Scan for the cell matching the given text and deliver its [x, y] coordinate at center. 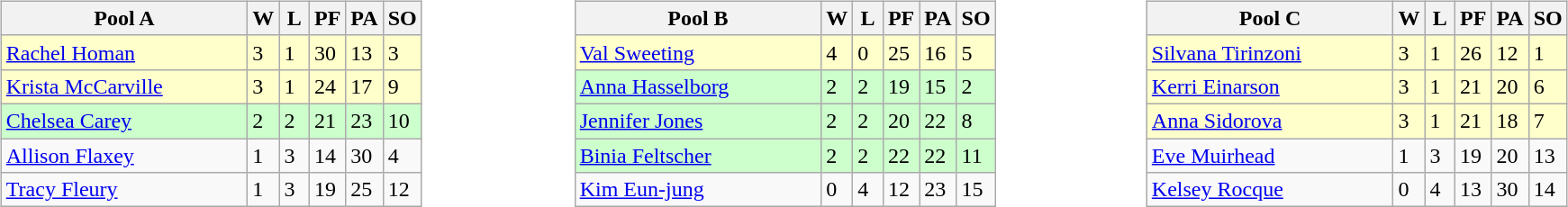
6 [1547, 86]
24 [327, 86]
17 [364, 86]
Tracy Fleury [124, 190]
Anna Hasselborg [698, 86]
Rachel Homan [124, 52]
16 [938, 52]
Pool B [698, 18]
8 [976, 121]
7 [1547, 121]
Pool A [124, 18]
Eve Muirhead [1270, 156]
Kim Eun-jung [698, 190]
Silvana Tirinzoni [1270, 52]
Allison Flaxey [124, 156]
Krista McCarville [124, 86]
Pool C [1270, 18]
Val Sweeting [698, 52]
Jennifer Jones [698, 121]
10 [402, 121]
26 [1473, 52]
Binia Feltscher [698, 156]
Kelsey Rocque [1270, 190]
11 [976, 156]
5 [976, 52]
Anna Sidorova [1270, 121]
9 [402, 86]
Kerri Einarson [1270, 86]
Chelsea Carey [124, 121]
18 [1509, 121]
